Pinpoint the cell where the given text exists, returning its [X, Y] midpoint coordinate. 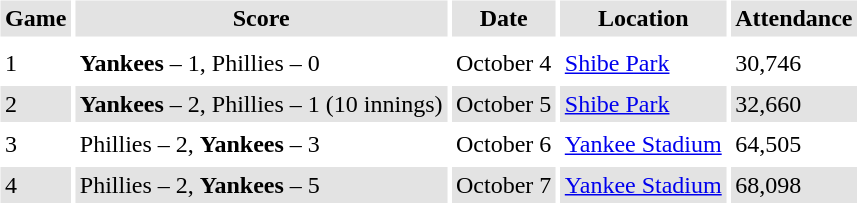
Attendance [794, 18]
2 [35, 104]
Phillies – 2, Yankees – 3 [261, 144]
68,098 [794, 185]
Yankees – 2, Phillies – 1 (10 innings) [261, 104]
3 [35, 144]
1 [35, 64]
30,746 [794, 64]
October 7 [504, 185]
64,505 [794, 144]
Phillies – 2, Yankees – 5 [261, 185]
Game [35, 18]
Score [261, 18]
Yankees – 1, Phillies – 0 [261, 64]
October 6 [504, 144]
Location [643, 18]
4 [35, 185]
October 4 [504, 64]
Date [504, 18]
32,660 [794, 104]
October 5 [504, 104]
